Identify which cell holds the provided text, then report its [X, Y] central coordinate. 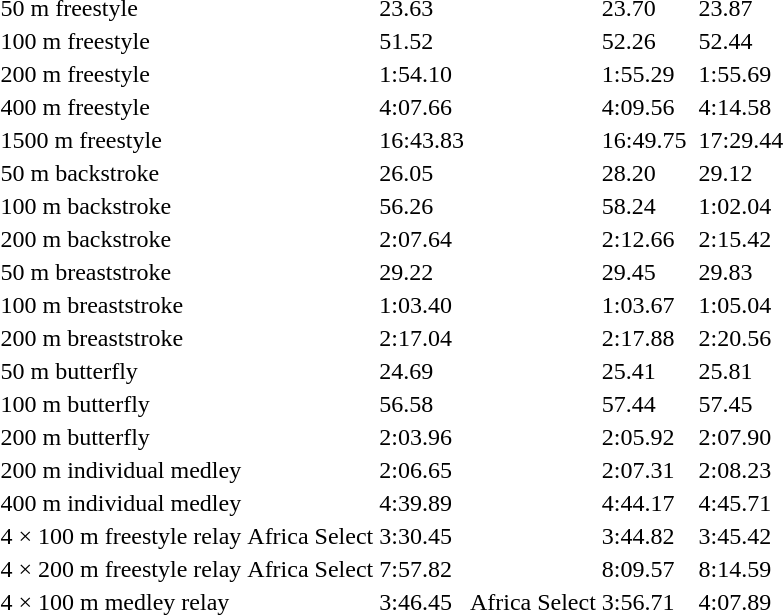
51.52 [422, 41]
26.05 [422, 173]
16:43.83 [422, 140]
4:44.17 [644, 503]
2:05.92 [644, 437]
1:03.40 [422, 305]
8:09.57 [644, 569]
58.24 [644, 206]
25.41 [644, 371]
1:54.10 [422, 74]
1:55.29 [644, 74]
2:17.04 [422, 338]
2:07.64 [422, 239]
2:12.66 [644, 239]
3:30.45 [422, 536]
2:07.31 [644, 470]
28.20 [644, 173]
56.58 [422, 404]
16:49.75 [644, 140]
4:39.89 [422, 503]
2:03.96 [422, 437]
1:03.67 [644, 305]
7:57.82 [422, 569]
3:44.82 [644, 536]
52.26 [644, 41]
2:06.65 [422, 470]
4:07.66 [422, 107]
29.45 [644, 272]
57.44 [644, 404]
24.69 [422, 371]
56.26 [422, 206]
4:09.56 [644, 107]
29.22 [422, 272]
2:17.88 [644, 338]
